Output the [X, Y] coordinate of the center of the cell containing the given text.  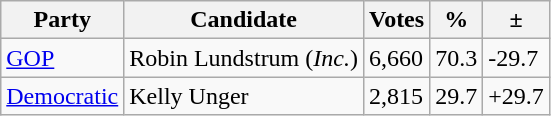
GOP [62, 58]
70.3 [456, 58]
+29.7 [516, 96]
2,815 [396, 96]
6,660 [396, 58]
29.7 [456, 96]
Party [62, 20]
± [516, 20]
Robin Lundstrum (Inc.) [244, 58]
Kelly Unger [244, 96]
% [456, 20]
Candidate [244, 20]
Democratic [62, 96]
-29.7 [516, 58]
Votes [396, 20]
